Return (X, Y) of the center of cell containing provided text 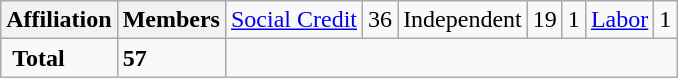
36 (380, 20)
Members (171, 20)
19 (544, 20)
Independent (463, 20)
Labor (619, 20)
Total (59, 58)
57 (171, 58)
Affiliation (59, 20)
Social Credit (294, 20)
